Pinpoint the cell where the given text exists, returning its (x, y) midpoint coordinate. 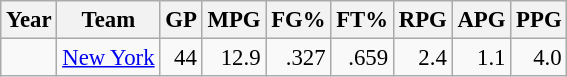
FG% (298, 20)
.327 (298, 58)
2.4 (422, 58)
4.0 (539, 58)
New York (108, 58)
44 (181, 58)
MPG (234, 20)
FT% (362, 20)
.659 (362, 58)
12.9 (234, 58)
PPG (539, 20)
GP (181, 20)
APG (482, 20)
Year (29, 20)
RPG (422, 20)
1.1 (482, 58)
Team (108, 20)
